Extract the (X, Y) coordinate from the center of the cell holding the provided text.  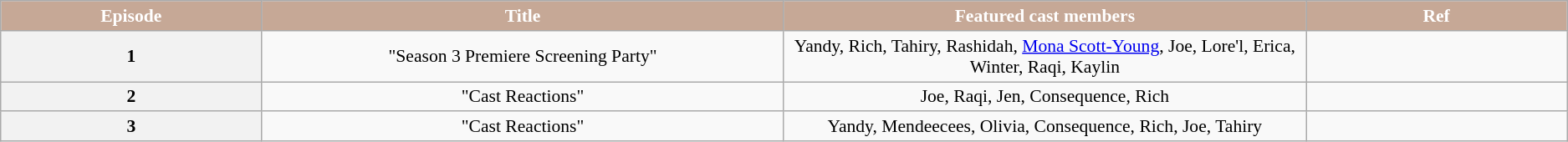
Title (523, 16)
Featured cast members (1044, 16)
Episode (131, 16)
Ref (1437, 16)
1 (131, 57)
Joe, Raqi, Jen, Consequence, Rich (1044, 97)
3 (131, 127)
2 (131, 97)
"Season 3 Premiere Screening Party" (523, 57)
Yandy, Rich, Tahiry, Rashidah, Mona Scott-Young, Joe, Lore'l, Erica, Winter, Raqi, Kaylin (1044, 57)
Yandy, Mendeecees, Olivia, Consequence, Rich, Joe, Tahiry (1044, 127)
